Pinpoint the cell where the given text exists, returning its [x, y] midpoint coordinate. 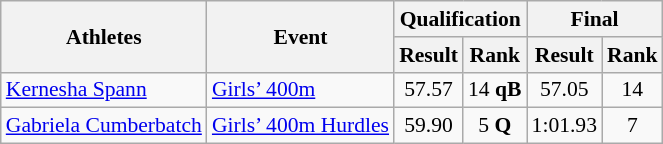
7 [632, 126]
Kernesha Spann [104, 90]
59.90 [428, 126]
Qualification [460, 19]
Gabriela Cumberbatch [104, 126]
Event [300, 36]
Final [595, 19]
5 Q [495, 126]
Girls’ 400m Hurdles [300, 126]
14 qB [495, 90]
1:01.93 [564, 126]
57.05 [564, 90]
Girls’ 400m [300, 90]
14 [632, 90]
Athletes [104, 36]
57.57 [428, 90]
